Return the [x, y] coordinate for the center point of the cell that contains the specified text.  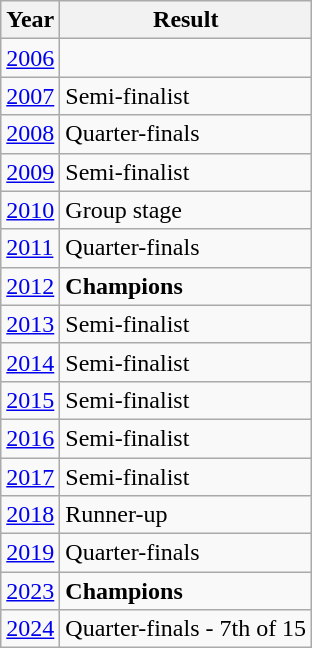
Quarter-finals - 7th of 15 [186, 629]
2017 [30, 477]
Result [186, 20]
2006 [30, 58]
Runner-up [186, 515]
2007 [30, 96]
2019 [30, 553]
2015 [30, 400]
2018 [30, 515]
2016 [30, 438]
Year [30, 20]
2012 [30, 286]
2023 [30, 591]
Group stage [186, 210]
2009 [30, 172]
2014 [30, 362]
2008 [30, 134]
2013 [30, 324]
2010 [30, 210]
2024 [30, 629]
2011 [30, 248]
